Provide the (x, y) coordinate of the cell's center where the given text is located.  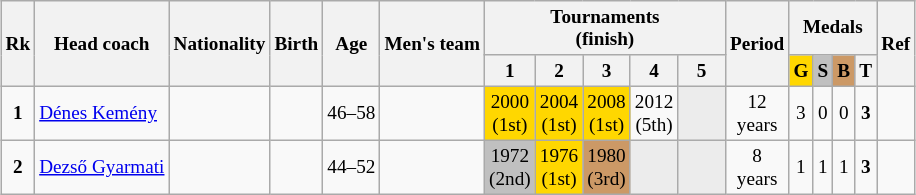
2012(5th) (654, 113)
Rk (18, 44)
44–52 (352, 167)
T (866, 71)
Men's team (432, 44)
Period (757, 44)
2004(1st) (559, 113)
1976(1st) (559, 167)
12years (757, 113)
2000(1st) (510, 113)
G (801, 71)
1980(3rd) (607, 167)
8years (757, 167)
Tournaments(finish) (606, 28)
Dezső Gyarmati (102, 167)
46–58 (352, 113)
2008(1st) (607, 113)
4 (654, 71)
Ref (896, 44)
Birth (296, 44)
Head coach (102, 44)
Age (352, 44)
Nationality (220, 44)
5 (702, 71)
B (844, 71)
Medals (833, 28)
1972(2nd) (510, 167)
Dénes Kemény (102, 113)
S (823, 71)
